Identify which cell holds the provided text, then report its (X, Y) central coordinate. 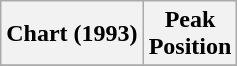
Peak Position (190, 34)
Chart (1993) (72, 34)
